Determine the [x, y] coordinate at the center of the cell enclosing the given text.  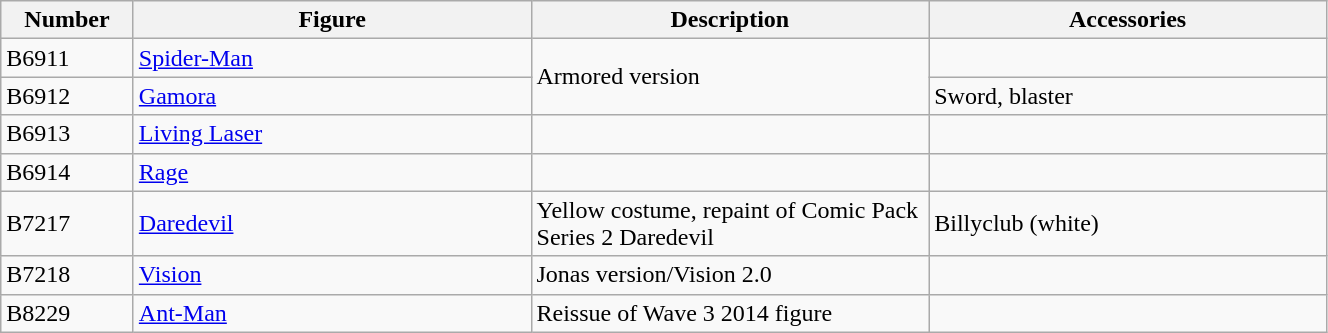
Description [730, 20]
B7218 [68, 275]
B8229 [68, 313]
B6911 [68, 58]
Daredevil [332, 224]
Spider-Man [332, 58]
Rage [332, 172]
Armored version [730, 77]
Billyclub (white) [1128, 224]
Living Laser [332, 134]
Ant-Man [332, 313]
B6913 [68, 134]
Figure [332, 20]
Sword, blaster [1128, 96]
Reissue of Wave 3 2014 figure [730, 313]
Number [68, 20]
B6912 [68, 96]
Accessories [1128, 20]
Gamora [332, 96]
B6914 [68, 172]
Vision [332, 275]
Jonas version/Vision 2.0 [730, 275]
B7217 [68, 224]
Yellow costume, repaint of Comic Pack Series 2 Daredevil [730, 224]
